Return the (X, Y) coordinate for the center point of the cell that contains the specified text.  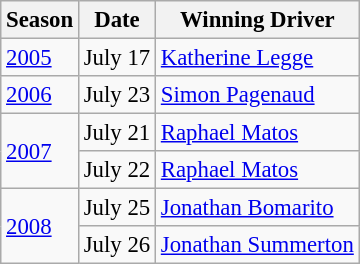
July 22 (116, 170)
Winning Driver (258, 20)
2007 (40, 152)
Jonathan Summerton (258, 245)
2005 (40, 58)
Season (40, 20)
2008 (40, 226)
July 23 (116, 95)
Jonathan Bomarito (258, 208)
Simon Pagenaud (258, 95)
July 17 (116, 58)
July 25 (116, 208)
Date (116, 20)
Katherine Legge (258, 58)
2006 (40, 95)
July 26 (116, 245)
July 21 (116, 133)
